Return [X, Y] of the center of cell containing provided text 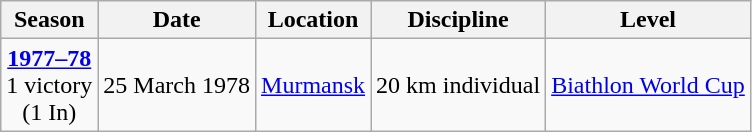
Biathlon World Cup [648, 85]
Discipline [458, 20]
Location [314, 20]
Season [50, 20]
1977–78 1 victory (1 In) [50, 85]
Date [177, 20]
Level [648, 20]
25 March 1978 [177, 85]
20 km individual [458, 85]
Murmansk [314, 85]
